Search for the cell housing the specified text and yield its (X, Y) center coordinate. 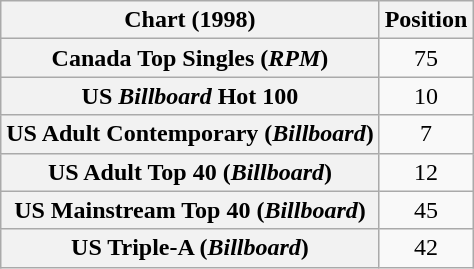
Chart (1998) (190, 20)
75 (426, 58)
7 (426, 134)
US Adult Top 40 (Billboard) (190, 172)
US Mainstream Top 40 (Billboard) (190, 210)
Position (426, 20)
12 (426, 172)
42 (426, 248)
US Adult Contemporary (Billboard) (190, 134)
US Billboard Hot 100 (190, 96)
US Triple-A (Billboard) (190, 248)
Canada Top Singles (RPM) (190, 58)
45 (426, 210)
10 (426, 96)
